Locate the cell with the specified text and output its (X, Y) center coordinate. 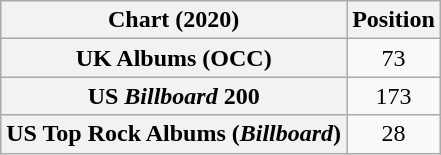
28 (394, 134)
73 (394, 58)
Chart (2020) (174, 20)
US Top Rock Albums (Billboard) (174, 134)
UK Albums (OCC) (174, 58)
Position (394, 20)
173 (394, 96)
US Billboard 200 (174, 96)
